Provide the (X, Y) coordinate of the cell's center where the given text is located.  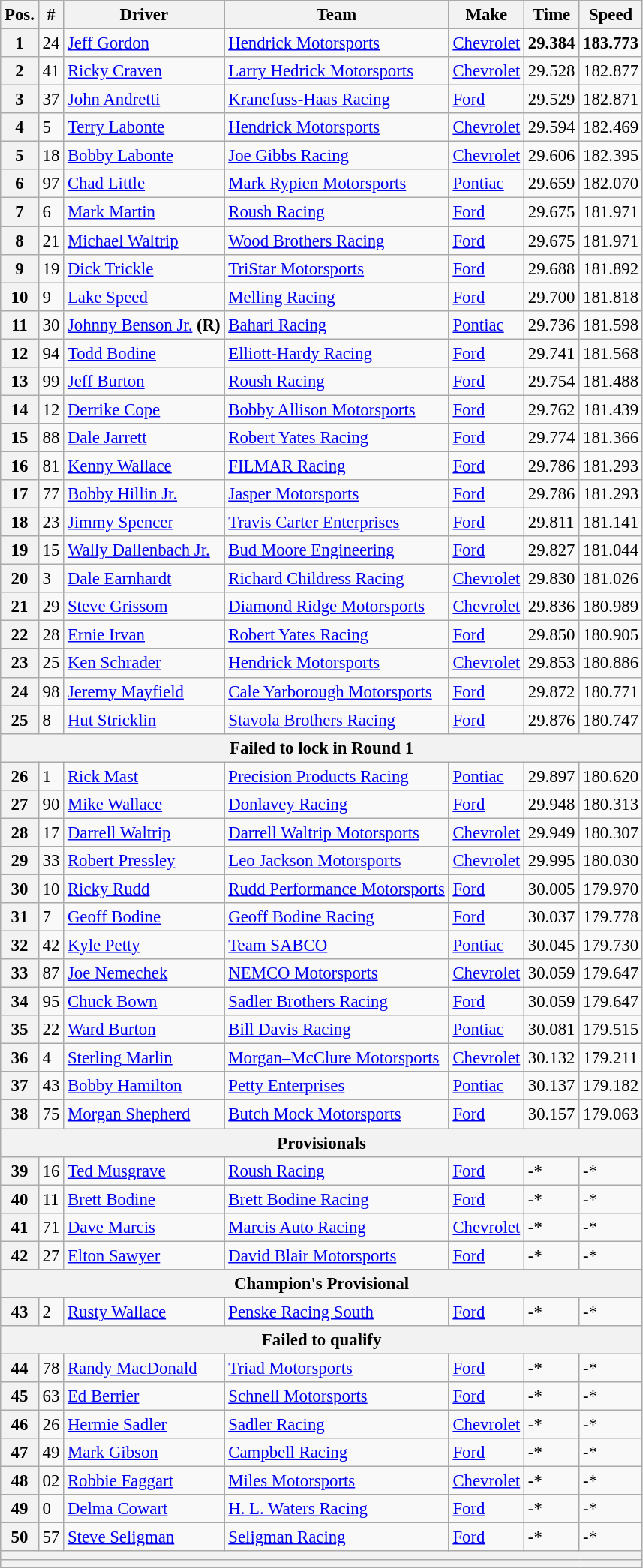
Geoff Bodine Racing (336, 917)
57 (51, 1537)
Ricky Rudd (144, 889)
29.836 (552, 607)
Jeff Gordon (144, 43)
Precision Products Racing (336, 776)
14 (20, 409)
29.876 (552, 720)
Rudd Performance Motorsports (336, 889)
181.568 (611, 353)
Bobby Hillin Jr. (144, 494)
179.970 (611, 889)
181.488 (611, 382)
Jeff Burton (144, 382)
29.948 (552, 805)
H. L. Waters Racing (336, 1509)
180.747 (611, 720)
29.830 (552, 579)
180.771 (611, 691)
20 (20, 579)
181.044 (611, 550)
88 (51, 438)
Travis Carter Enterprises (336, 523)
183.773 (611, 43)
Make (486, 15)
Provisionals (322, 1143)
39 (20, 1171)
35 (20, 1030)
181.439 (611, 409)
78 (51, 1368)
29.659 (552, 184)
Morgan Shepherd (144, 1114)
71 (51, 1227)
180.030 (611, 861)
Bill Davis Racing (336, 1030)
45 (20, 1396)
Kyle Petty (144, 946)
180.886 (611, 664)
182.469 (611, 127)
181.598 (611, 325)
30.081 (552, 1030)
Champion's Provisional (322, 1284)
Geoff Bodine (144, 917)
Ted Musgrave (144, 1171)
Diamond Ridge Motorsports (336, 607)
180.905 (611, 635)
181.141 (611, 523)
29.688 (552, 268)
179.730 (611, 946)
Donlavey Racing (336, 805)
179.063 (611, 1114)
181.366 (611, 438)
29.827 (552, 550)
180.989 (611, 607)
182.871 (611, 100)
38 (20, 1114)
Wally Dallenbach Jr. (144, 550)
Pos. (20, 15)
Chuck Bown (144, 1002)
Elton Sawyer (144, 1255)
Ward Burton (144, 1030)
94 (51, 353)
29.853 (552, 664)
Joe Gibbs Racing (336, 156)
Time (552, 15)
29.949 (552, 832)
Johnny Benson Jr. (R) (144, 325)
181.026 (611, 579)
Larry Hedrick Motorsports (336, 71)
Jeremy Mayfield (144, 691)
Speed (611, 15)
36 (20, 1058)
75 (51, 1114)
46 (20, 1425)
Bobby Labonte (144, 156)
John Andretti (144, 100)
34 (20, 1002)
Steve Seligman (144, 1537)
179.515 (611, 1030)
180.313 (611, 805)
Elliott-Hardy Racing (336, 353)
Mark Gibson (144, 1453)
Petty Enterprises (336, 1087)
Terry Labonte (144, 127)
29.384 (552, 43)
Sadler Racing (336, 1425)
29.700 (552, 297)
81 (51, 466)
29.528 (552, 71)
180.620 (611, 776)
40 (20, 1199)
Mark Rypien Motorsports (336, 184)
182.070 (611, 184)
181.818 (611, 297)
99 (51, 382)
Randy MacDonald (144, 1368)
FILMAR Racing (336, 466)
30.045 (552, 946)
Dale Jarrett (144, 438)
30.005 (552, 889)
Joe Nemechek (144, 973)
97 (51, 184)
# (51, 15)
Bobby Hamilton (144, 1087)
Ernie Irvan (144, 635)
Michael Waltrip (144, 241)
Penske Racing South (336, 1312)
90 (51, 805)
Steve Grissom (144, 607)
Kenny Wallace (144, 466)
Chad Little (144, 184)
Robert Pressley (144, 861)
29.774 (552, 438)
Stavola Brothers Racing (336, 720)
29.594 (552, 127)
29.741 (552, 353)
Mark Martin (144, 212)
Morgan–McClure Motorsports (336, 1058)
Rusty Wallace (144, 1312)
Bud Moore Engineering (336, 550)
02 (51, 1481)
Hermie Sadler (144, 1425)
181.892 (611, 268)
182.395 (611, 156)
Richard Childress Racing (336, 579)
182.877 (611, 71)
47 (20, 1453)
13 (20, 382)
Campbell Racing (336, 1453)
NEMCO Motorsports (336, 973)
0 (51, 1509)
Schnell Motorsports (336, 1396)
31 (20, 917)
Miles Motorsports (336, 1481)
Bahari Racing (336, 325)
Wood Brothers Racing (336, 241)
Jasper Motorsports (336, 494)
Melling Racing (336, 297)
Darrell Waltrip (144, 832)
Ken Schrader (144, 664)
Bobby Allison Motorsports (336, 409)
Dave Marcis (144, 1227)
Butch Mock Motorsports (336, 1114)
Mike Wallace (144, 805)
29.872 (552, 691)
Derrike Cope (144, 409)
Delma Cowart (144, 1509)
Failed to qualify (322, 1340)
Sterling Marlin (144, 1058)
30.157 (552, 1114)
29.606 (552, 156)
Ricky Craven (144, 71)
Team SABCO (336, 946)
29.762 (552, 409)
Failed to lock in Round 1 (322, 748)
50 (20, 1537)
Sadler Brothers Racing (336, 1002)
Marcis Auto Racing (336, 1227)
179.211 (611, 1058)
Hut Stricklin (144, 720)
Seligman Racing (336, 1537)
29.897 (552, 776)
Dale Earnhardt (144, 579)
Lake Speed (144, 297)
29.995 (552, 861)
63 (51, 1396)
Jimmy Spencer (144, 523)
30.137 (552, 1087)
Cale Yarborough Motorsports (336, 691)
29.811 (552, 523)
Kranefuss-Haas Racing (336, 100)
30.132 (552, 1058)
Brett Bodine Racing (336, 1199)
Triad Motorsports (336, 1368)
30.037 (552, 917)
Darrell Waltrip Motorsports (336, 832)
Team (336, 15)
Ed Berrier (144, 1396)
29.529 (552, 100)
David Blair Motorsports (336, 1255)
29.736 (552, 325)
44 (20, 1368)
Todd Bodine (144, 353)
Robbie Faggart (144, 1481)
179.778 (611, 917)
Rick Mast (144, 776)
95 (51, 1002)
Leo Jackson Motorsports (336, 861)
TriStar Motorsports (336, 268)
29.850 (552, 635)
180.307 (611, 832)
Brett Bodine (144, 1199)
32 (20, 946)
Dick Trickle (144, 268)
Driver (144, 15)
87 (51, 973)
48 (20, 1481)
98 (51, 691)
179.182 (611, 1087)
29.754 (552, 382)
77 (51, 494)
